Provide the [x, y] coordinate of the cell's center where the given text is located.  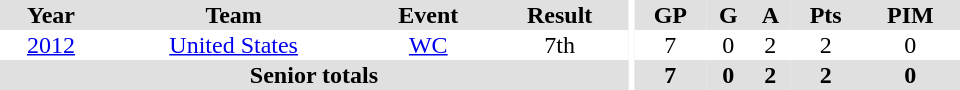
2012 [51, 45]
GP [670, 15]
7th [560, 45]
Senior totals [314, 75]
Team [234, 15]
PIM [910, 15]
G [728, 15]
Event [428, 15]
WC [428, 45]
United States [234, 45]
Result [560, 15]
Year [51, 15]
A [770, 15]
Pts [826, 15]
